Search for the cell housing the specified text and yield its (X, Y) center coordinate. 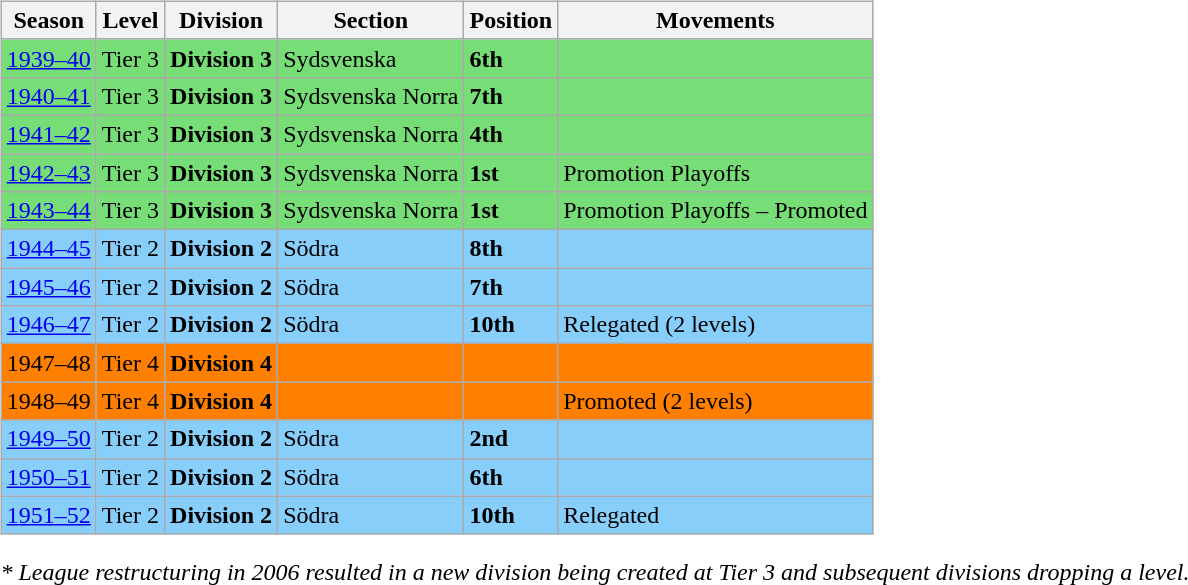
Level (130, 20)
Movements (716, 20)
Promotion Playoffs – Promoted (716, 211)
Sydsvenska (371, 58)
1945–46 (48, 287)
Section (371, 20)
2nd (511, 439)
Season (48, 20)
1940–41 (48, 96)
1944–45 (48, 249)
Promotion Playoffs (716, 173)
Relegated (2 levels) (716, 325)
1942–43 (48, 173)
4th (511, 134)
Relegated (716, 515)
1943–44 (48, 211)
1951–52 (48, 515)
Position (511, 20)
1941–42 (48, 134)
Promoted (2 levels) (716, 401)
1939–40 (48, 58)
1946–47 (48, 325)
1948–49 (48, 401)
Division (222, 20)
1949–50 (48, 439)
8th (511, 249)
1950–51 (48, 477)
1947–48 (48, 363)
